Provide the (X, Y) coordinate of the cell's center where the given text is located.  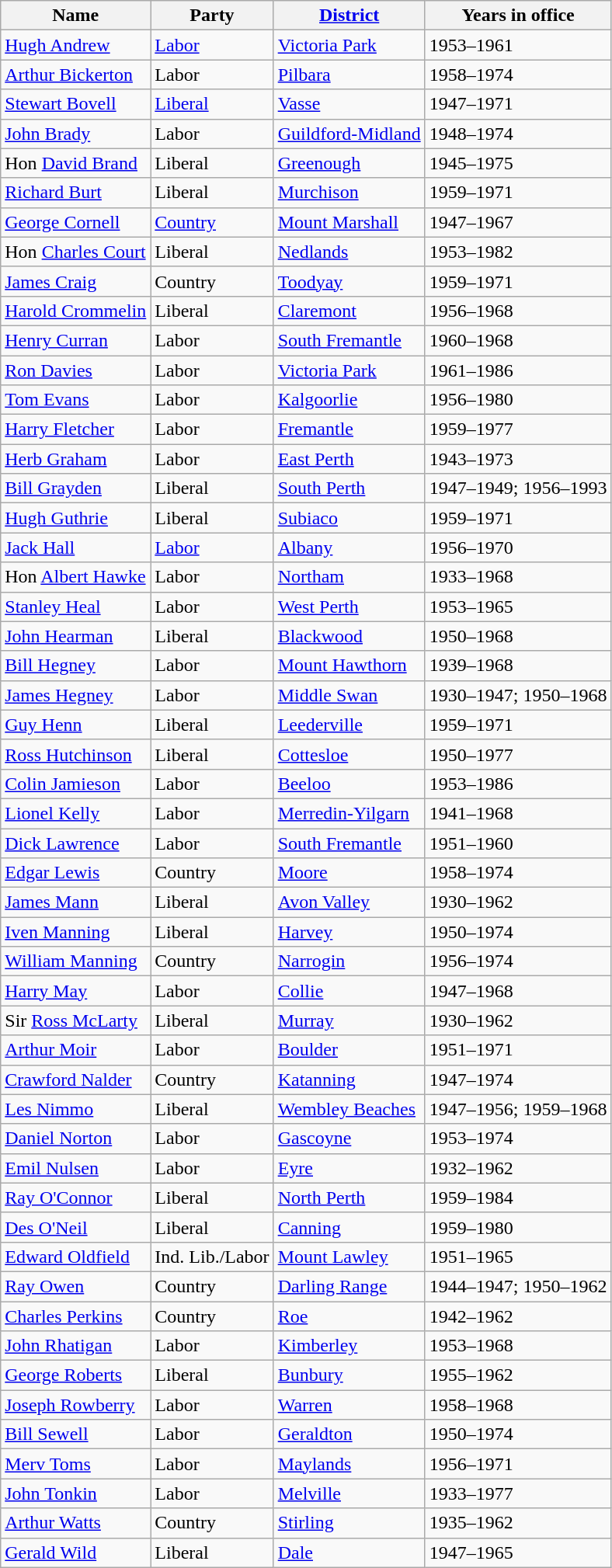
Roe (349, 1316)
Katanning (349, 1080)
Harry May (76, 991)
Herb Graham (76, 459)
Canning (349, 1227)
Gascoyne (349, 1139)
1956–1971 (518, 1464)
Warren (349, 1405)
1947–1949; 1956–1993 (518, 488)
Blackwood (349, 636)
1956–1970 (518, 548)
Darling Range (349, 1286)
1941–1968 (518, 813)
Crawford Nalder (76, 1080)
Mount Lawley (349, 1257)
1947–1967 (518, 222)
Ross Hutchinson (76, 754)
Edward Oldfield (76, 1257)
Vasse (349, 104)
1955–1962 (518, 1375)
Years in office (518, 16)
1958–1968 (518, 1405)
Collie (349, 991)
Subiaco (349, 518)
Mount Marshall (349, 222)
Moore (349, 873)
1942–1962 (518, 1316)
1953–1986 (518, 784)
Beeloo (349, 784)
Hugh Andrew (76, 45)
1933–1968 (518, 577)
1956–1968 (518, 311)
1947–1968 (518, 991)
Ray O'Connor (76, 1198)
Hon David Brand (76, 163)
Ron Davies (76, 370)
1951–1960 (518, 843)
1932–1962 (518, 1168)
Edgar Lewis (76, 873)
Albany (349, 548)
Mount Hawthorn (349, 666)
James Hegney (76, 695)
Hugh Guthrie (76, 518)
George Cornell (76, 222)
Daniel Norton (76, 1139)
1945–1975 (518, 163)
1959–1980 (518, 1227)
John Tonkin (76, 1493)
Bill Sewell (76, 1434)
Northam (349, 577)
Richard Burt (76, 193)
Stewart Bovell (76, 104)
Lionel Kelly (76, 813)
Les Nimmo (76, 1109)
1953–1974 (518, 1139)
Bill Hegney (76, 666)
1950–1968 (518, 636)
Pilbara (349, 75)
Boulder (349, 1050)
Narrogin (349, 961)
1956–1974 (518, 961)
1960–1968 (518, 340)
North Perth (349, 1198)
1953–1982 (518, 252)
Arthur Watts (76, 1523)
Harvey (349, 932)
Stanley Heal (76, 607)
Emil Nulsen (76, 1168)
Charles Perkins (76, 1316)
Stirling (349, 1523)
1947–1974 (518, 1080)
John Brady (76, 134)
1959–1984 (518, 1198)
Guildford-Midland (349, 134)
Party (212, 16)
William Manning (76, 961)
Murchison (349, 193)
1939–1968 (518, 666)
Eyre (349, 1168)
1950–1977 (518, 754)
Maylands (349, 1464)
Leederville (349, 725)
1959–1977 (518, 429)
Greenough (349, 163)
James Craig (76, 281)
Joseph Rowberry (76, 1405)
Bunbury (349, 1375)
Arthur Moir (76, 1050)
Hon Albert Hawke (76, 577)
Melville (349, 1493)
Claremont (349, 311)
Wembley Beaches (349, 1109)
1930–1947; 1950–1968 (518, 695)
Gerald Wild (76, 1552)
Henry Curran (76, 340)
Name (76, 16)
Nedlands (349, 252)
1933–1977 (518, 1493)
Ind. Lib./Labor (212, 1257)
West Perth (349, 607)
1951–1965 (518, 1257)
Harry Fletcher (76, 429)
Kalgoorlie (349, 400)
1953–1965 (518, 607)
Merv Toms (76, 1464)
1953–1968 (518, 1346)
Iven Manning (76, 932)
Arthur Bickerton (76, 75)
Guy Henn (76, 725)
Tom Evans (76, 400)
Bill Grayden (76, 488)
Geraldton (349, 1434)
Dick Lawrence (76, 843)
Dale (349, 1552)
1948–1974 (518, 134)
District (349, 16)
South Perth (349, 488)
Ray Owen (76, 1286)
1944–1947; 1950–1962 (518, 1286)
John Rhatigan (76, 1346)
Colin Jamieson (76, 784)
Sir Ross McLarty (76, 1020)
1961–1986 (518, 370)
Fremantle (349, 429)
Murray (349, 1020)
John Hearman (76, 636)
Hon Charles Court (76, 252)
1953–1961 (518, 45)
Merredin-Yilgarn (349, 813)
Toodyay (349, 281)
James Mann (76, 902)
1943–1973 (518, 459)
Cottesloe (349, 754)
Middle Swan (349, 695)
Harold Crommelin (76, 311)
Des O'Neil (76, 1227)
Jack Hall (76, 548)
1956–1980 (518, 400)
1947–1956; 1959–1968 (518, 1109)
East Perth (349, 459)
George Roberts (76, 1375)
1951–1971 (518, 1050)
1947–1965 (518, 1552)
1947–1971 (518, 104)
Kimberley (349, 1346)
Avon Valley (349, 902)
1935–1962 (518, 1523)
